Find where the given text appears and provide that cell's center as (x, y) coordinate. 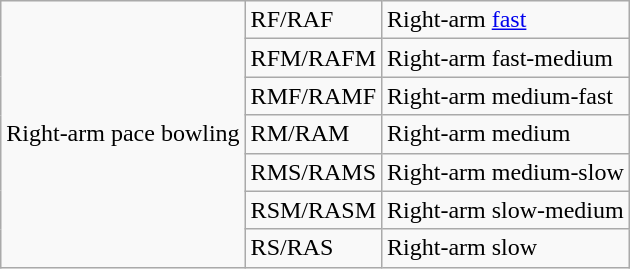
RFM/RAFM (313, 58)
Right-arm medium-slow (506, 172)
Right-arm medium (506, 134)
Right-arm medium-fast (506, 96)
RMS/RAMS (313, 172)
Right-arm slow (506, 248)
RSM/RASM (313, 210)
RM/RAM (313, 134)
RS/RAS (313, 248)
Right-arm slow-medium (506, 210)
Right-arm fast (506, 20)
RF/RAF (313, 20)
Right-arm pace bowling (123, 134)
RMF/RAMF (313, 96)
Right-arm fast-medium (506, 58)
